Search for the cell housing the specified text and yield its [x, y] center coordinate. 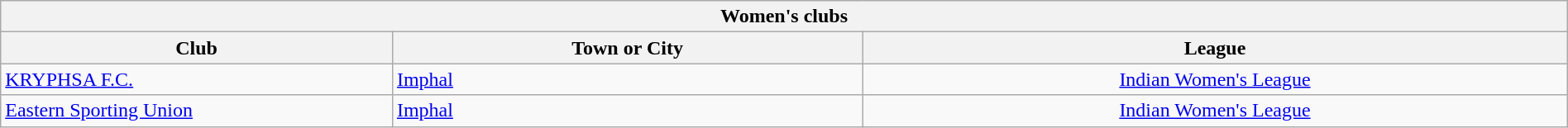
Women's clubs [784, 17]
KRYPHSA F.C. [197, 79]
Club [197, 48]
League [1216, 48]
Town or City [627, 48]
Eastern Sporting Union [197, 111]
